Return the [X, Y] coordinate for the center point of the cell that contains the specified text.  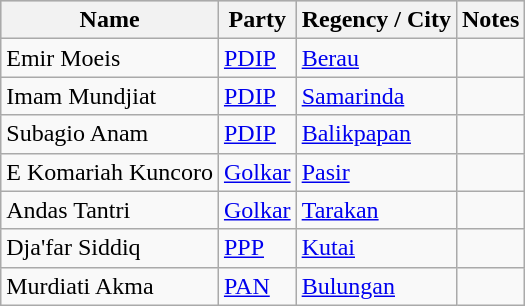
Party [257, 20]
Murdiati Akma [110, 286]
Name [110, 20]
PAN [257, 286]
Balikpapan [376, 134]
Subagio Anam [110, 134]
Dja'far Siddiq [110, 248]
Berau [376, 58]
Kutai [376, 248]
Regency / City [376, 20]
Samarinda [376, 96]
PPP [257, 248]
Pasir [376, 172]
Bulungan [376, 286]
Notes [490, 20]
Andas Tantri [110, 210]
E Komariah Kuncoro [110, 172]
Tarakan [376, 210]
Imam Mundjiat [110, 96]
Emir Moeis [110, 58]
